Pinpoint the cell where the given text exists, returning its (X, Y) midpoint coordinate. 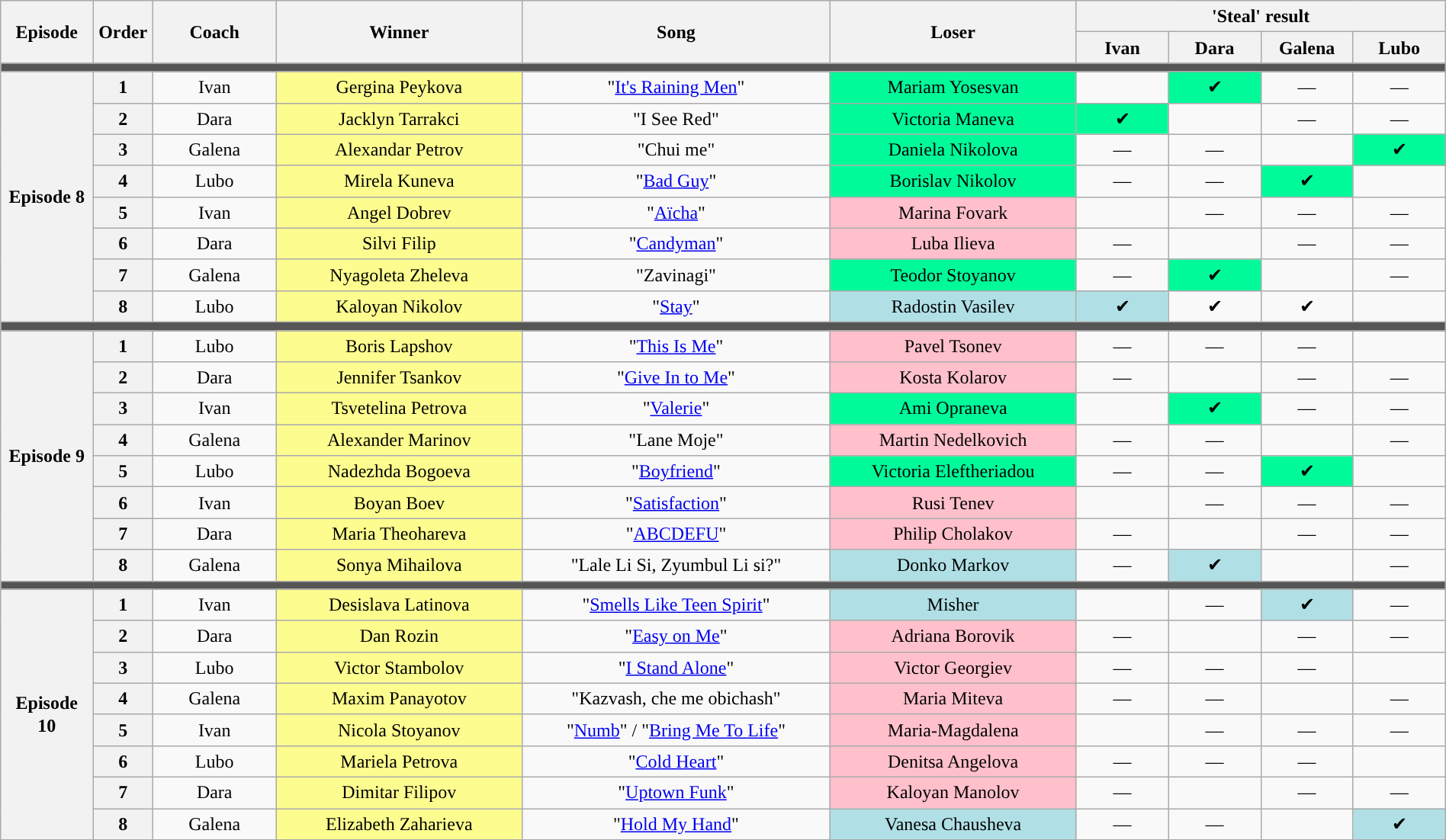
Episode 10 (47, 714)
Silvi Filip (400, 244)
Coach (215, 32)
Victoria Eleftheriadou (953, 471)
"Lane Moje" (676, 441)
Mariela Petrova (400, 761)
"Aïcha" (676, 212)
"Easy on Me" (676, 636)
Maria Miteva (953, 698)
Mirela Kuneva (400, 181)
Kaloyan Manolov (953, 793)
"Candyman" (676, 244)
"Valerie" (676, 409)
Tsvetelina Petrova (400, 409)
Maria Theohareva (400, 534)
Episode (47, 32)
Dimitar Filipov (400, 793)
"Stay" (676, 306)
Dan Rozin (400, 636)
'Steal' result (1261, 17)
Elizabeth Zaharieva (400, 823)
Maria-Magdalena (953, 730)
Teodor Stoyanov (953, 274)
Philip Cholakov (953, 534)
"I See Red" (676, 119)
Victor Stambolov (400, 668)
Borislav Nikolov (953, 181)
"ABCDEFU" (676, 534)
Daniela Nikolova (953, 149)
Jacklyn Tarrakci (400, 119)
Rusi Tenev (953, 503)
"Lale Li Si, Zyumbul Li si?" (676, 566)
Mariam Yosesvan (953, 87)
Denitsa Angelova (953, 761)
Kaloyan Nikolov (400, 306)
Adriana Borovik (953, 636)
Gergina Peykova (400, 87)
Misher (953, 605)
"Boyfriend" (676, 471)
"Numb" / "Bring Me To Life" (676, 730)
Marina Fovark (953, 212)
Donko Markov (953, 566)
Nicola Stoyanov (400, 730)
Angel Dobrev (400, 212)
Boris Lapshov (400, 346)
Nadezhda Bogoeva (400, 471)
"It's Raining Men" (676, 87)
"Satisfaction" (676, 503)
Nyagoleta Zheleva (400, 274)
Victor Georgiev (953, 668)
Song (676, 32)
Kosta Kolarov (953, 378)
"Uptown Funk" (676, 793)
Jennifer Tsankov (400, 378)
"I Stand Alone" (676, 668)
Luba Ilieva (953, 244)
Alexandar Petrov (400, 149)
"Hold My Hand" (676, 823)
Episode 9 (47, 456)
Desislava Latinova (400, 605)
"Zavinagi" (676, 274)
Boyan Boev (400, 503)
Radostin Vasilev (953, 306)
"Kazvash, che me obichash" (676, 698)
"This Is Me" (676, 346)
Winner (400, 32)
Alexander Marinov (400, 441)
Martin Nedelkovich (953, 441)
"Cold Heart" (676, 761)
"Bad Guy" (676, 181)
Pavel Tsonev (953, 346)
"Chui me" (676, 149)
Order (124, 32)
Loser (953, 32)
Vanesa Chausheva (953, 823)
"Smells Like Teen Spirit" (676, 605)
Ami Opraneva (953, 409)
"Give In to Me" (676, 378)
Episode 8 (47, 197)
Maxim Panayotov (400, 698)
Victoria Maneva (953, 119)
Sonya Mihailova (400, 566)
